Detect which cell encompasses the target text, then output its (X, Y) center coordinate. 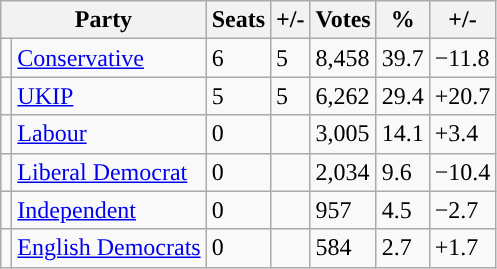
Independent (109, 210)
+1.7 (462, 248)
3,005 (343, 134)
6 (238, 58)
9.6 (402, 172)
8,458 (343, 58)
Liberal Democrat (109, 172)
Votes (343, 20)
+20.7 (462, 96)
29.4 (402, 96)
584 (343, 248)
4.5 (402, 210)
+3.4 (462, 134)
Seats (238, 20)
6,262 (343, 96)
−10.4 (462, 172)
2.7 (402, 248)
Conservative (109, 58)
English Democrats (109, 248)
−11.8 (462, 58)
Labour (109, 134)
% (402, 20)
2,034 (343, 172)
Party (104, 20)
39.7 (402, 58)
−2.7 (462, 210)
957 (343, 210)
14.1 (402, 134)
UKIP (109, 96)
